Search for the cell housing the specified text and yield its (x, y) center coordinate. 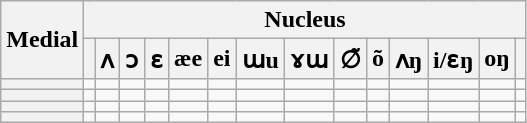
ɛ (156, 59)
ʌŋ (409, 59)
∅̃ (350, 59)
ɤɯ (309, 59)
Nucleus (305, 20)
oŋ (497, 59)
ɯu (260, 59)
õ (378, 59)
æe (188, 59)
i/ɛŋ (454, 59)
ei (222, 59)
ɔ (132, 59)
ʌ (108, 59)
Medial (42, 40)
